Provide the [x, y] coordinate of the cell's center where the given text is located.  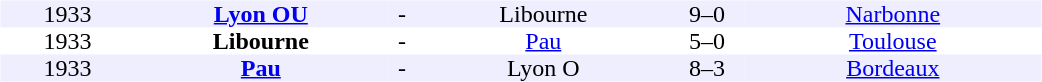
Narbonne [892, 14]
5–0 [707, 42]
Toulouse [892, 42]
9–0 [707, 14]
Lyon O [544, 68]
Bordeaux [892, 68]
8–3 [707, 68]
Lyon OU [260, 14]
